From the cell containing the given text, extract its center point as [x, y] coordinate. 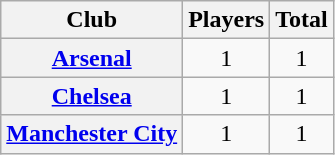
Arsenal [92, 58]
Chelsea [92, 96]
Club [92, 20]
Players [226, 20]
Manchester City [92, 134]
Total [302, 20]
